Provide the (X, Y) coordinate of the cell's center where the given text is located.  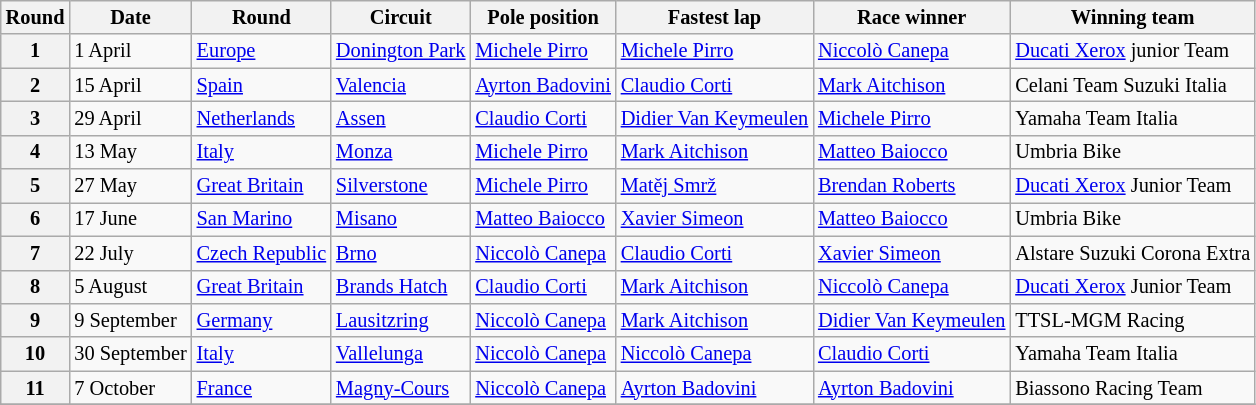
Brno (400, 253)
Brendan Roberts (912, 186)
Europe (262, 51)
Netherlands (262, 118)
30 September (130, 354)
Winning team (1132, 17)
Germany (262, 320)
Celani Team Suzuki Italia (1132, 85)
13 May (130, 152)
9 September (130, 320)
Monza (400, 152)
11 (36, 388)
France (262, 388)
Lausitzring (400, 320)
Vallelunga (400, 354)
9 (36, 320)
San Marino (262, 219)
Silverstone (400, 186)
Alstare Suzuki Corona Extra (1132, 253)
3 (36, 118)
27 May (130, 186)
Biassono Racing Team (1132, 388)
TTSL-MGM Racing (1132, 320)
4 (36, 152)
Assen (400, 118)
29 April (130, 118)
Brands Hatch (400, 287)
Matěj Smrž (714, 186)
Magny-Cours (400, 388)
Valencia (400, 85)
2 (36, 85)
Misano (400, 219)
Date (130, 17)
22 July (130, 253)
6 (36, 219)
15 April (130, 85)
7 October (130, 388)
Donington Park (400, 51)
7 (36, 253)
Spain (262, 85)
5 (36, 186)
8 (36, 287)
1 (36, 51)
Race winner (912, 17)
Fastest lap (714, 17)
Czech Republic (262, 253)
1 April (130, 51)
5 August (130, 287)
17 June (130, 219)
Ducati Xerox junior Team (1132, 51)
Pole position (542, 17)
Circuit (400, 17)
10 (36, 354)
